Pinpoint the cell where the given text exists, returning its [x, y] midpoint coordinate. 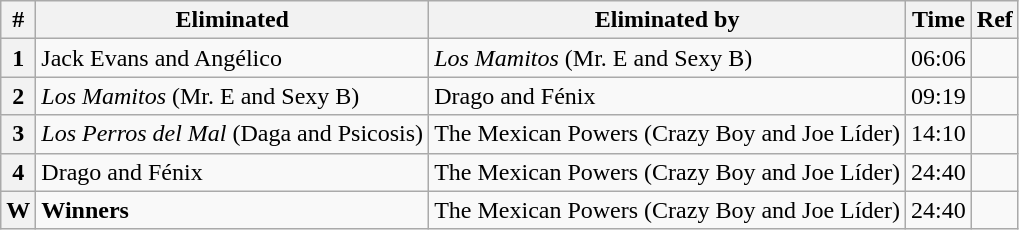
1 [18, 58]
W [18, 210]
# [18, 20]
Eliminated by [668, 20]
06:06 [939, 58]
Jack Evans and Angélico [232, 58]
Winners [232, 210]
Eliminated [232, 20]
Time [939, 20]
Ref [994, 20]
2 [18, 96]
14:10 [939, 134]
09:19 [939, 96]
4 [18, 172]
3 [18, 134]
Los Perros del Mal (Daga and Psicosis) [232, 134]
